Capture the cell that displays the provided text and extract its (X, Y) central coordinate. 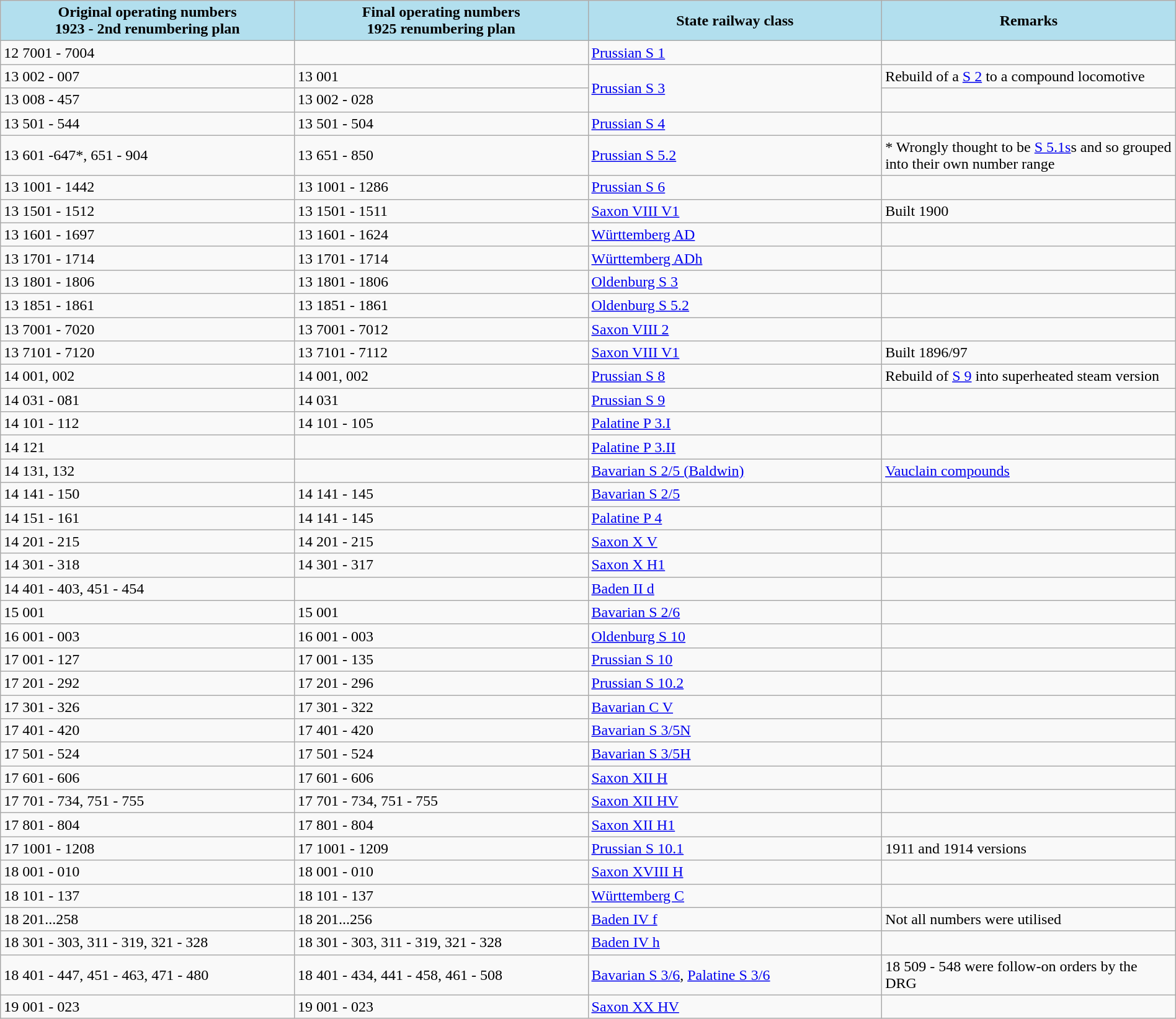
12 7001 - 7004 (148, 53)
17 1001 - 1208 (148, 848)
13 1601 - 1697 (148, 234)
Bavarian S 3/6, Palatine S 3/6 (735, 975)
13 601 -647*, 651 - 904 (148, 155)
18 509 - 548 were follow-on orders by the DRG (1029, 975)
14 301 - 318 (148, 565)
14 401 - 403, 451 - 454 (148, 589)
Prussian S 3 (735, 88)
Built 1896/97 (1029, 353)
13 651 - 850 (441, 155)
14 131, 132 (148, 471)
Prussian S 1 (735, 53)
Saxon XII H (735, 778)
Saxon X V (735, 541)
14 101 - 105 (441, 424)
18 401 - 447, 451 - 463, 471 - 480 (148, 975)
13 002 - 007 (148, 76)
14 031 (441, 400)
Palatine P 4 (735, 518)
Bavarian S 3/5N (735, 731)
Final operating numbers 1925 renumbering plan (441, 21)
Prussian S 8 (735, 376)
13 7101 - 7112 (441, 353)
17 1001 - 1209 (441, 848)
Saxon XII HV (735, 801)
17 301 - 326 (148, 706)
13 1501 - 1512 (148, 211)
Prussian S 4 (735, 123)
17 001 - 127 (148, 659)
13 001 (441, 76)
Oldenburg S 5.2 (735, 305)
Bavarian C V (735, 706)
Saxon VIII 2 (735, 329)
Not all numbers were utilised (1029, 919)
Prussian S 6 (735, 187)
Original operating numbers 1923 - 2nd renumbering plan (148, 21)
Remarks (1029, 21)
State railway class (735, 21)
Württemberg ADh (735, 258)
Baden IV f (735, 919)
13 501 - 544 (148, 123)
Prussian S 10.1 (735, 848)
Bavarian S 3/5H (735, 754)
Prussian S 9 (735, 400)
Saxon XVIII H (735, 872)
Oldenburg S 10 (735, 636)
13 1601 - 1624 (441, 234)
Saxon X H1 (735, 565)
Württemberg AD (735, 234)
Rebuild of S 9 into superheated steam version (1029, 376)
Bavarian S 2/5 (Baldwin) (735, 471)
13 7001 - 7012 (441, 329)
14 301 - 317 (441, 565)
Bavarian S 2/5 (735, 494)
13 7001 - 7020 (148, 329)
14 121 (148, 447)
14 101 - 112 (148, 424)
Oldenburg S 3 (735, 282)
13 1001 - 1286 (441, 187)
Palatine P 3.II (735, 447)
14 031 - 081 (148, 400)
Baden IV h (735, 943)
18 201...258 (148, 919)
13 002 - 028 (441, 100)
13 7101 - 7120 (148, 353)
Built 1900 (1029, 211)
14 141 - 150 (148, 494)
Rebuild of a S 2 to a compound locomotive (1029, 76)
13 008 - 457 (148, 100)
17 301 - 322 (441, 706)
18 401 - 434, 441 - 458, 461 - 508 (441, 975)
18 201...256 (441, 919)
Prussian S 10.2 (735, 683)
Prussian S 5.2 (735, 155)
17 201 - 292 (148, 683)
Saxon XII H1 (735, 825)
17 001 - 135 (441, 659)
Bavarian S 2/6 (735, 612)
13 1001 - 1442 (148, 187)
Baden II d (735, 589)
Vauclain compounds (1029, 471)
17 201 - 296 (441, 683)
Palatine P 3.I (735, 424)
14 151 - 161 (148, 518)
Württemberg C (735, 896)
13 501 - 504 (441, 123)
13 1501 - 1511 (441, 211)
Saxon XX HV (735, 1007)
* Wrongly thought to be S 5.1ss and so grouped into their own number range (1029, 155)
1911 and 1914 versions (1029, 848)
Prussian S 10 (735, 659)
